Find where the given text appears and provide that cell's center as (X, Y) coordinate. 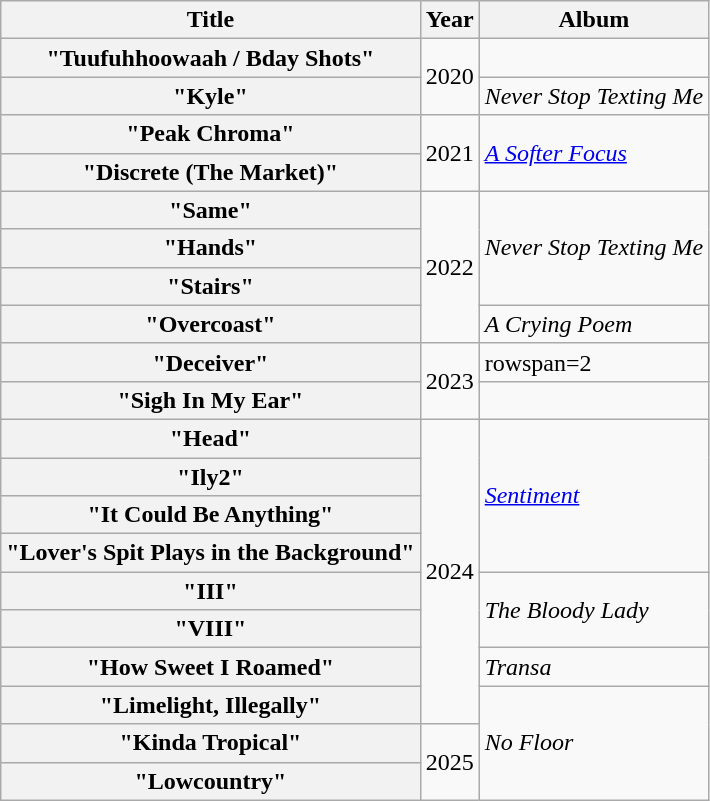
2022 (450, 267)
Year (450, 20)
2024 (450, 571)
A Crying Poem (594, 324)
rowspan=2 (594, 362)
"Ily2" (210, 477)
"Peak Chroma" (210, 134)
"Tuufuhhoowaah / Bday Shots" (210, 58)
Title (210, 20)
2021 (450, 153)
"Hands" (210, 248)
2020 (450, 77)
"Limelight, Illegally" (210, 705)
Transa (594, 667)
A Softer Focus (594, 153)
"Deceiver" (210, 362)
"Kyle" (210, 96)
"VIII" (210, 629)
Sentiment (594, 495)
"Stairs" (210, 286)
"Same" (210, 210)
"III" (210, 591)
"Kinda Tropical" (210, 743)
"How Sweet I Roamed" (210, 667)
"Lowcountry" (210, 781)
"It Could Be Anything" (210, 515)
No Floor (594, 743)
"Head" (210, 438)
2023 (450, 381)
"Lover's Spit Plays in the Background" (210, 553)
2025 (450, 762)
"Overcoast" (210, 324)
The Bloody Lady (594, 610)
"Sigh In My Ear" (210, 400)
"Discrete (The Market)" (210, 172)
Album (594, 20)
